Pinpoint the cell where the given text exists, returning its [x, y] midpoint coordinate. 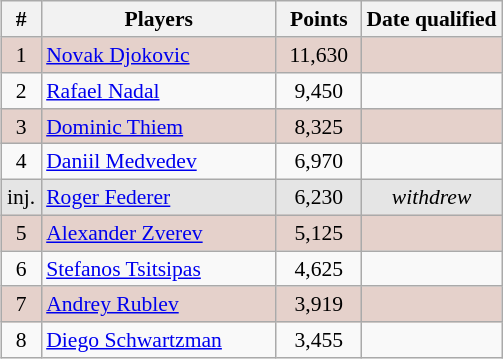
6 [21, 269]
Daniil Medvedev [158, 162]
Alexander Zverev [158, 233]
7 [21, 304]
3,919 [318, 304]
# [21, 19]
Rafael Nadal [158, 91]
2 [21, 91]
1 [21, 55]
8,325 [318, 126]
Diego Schwartzman [158, 340]
withdrew [431, 197]
5 [21, 233]
4,625 [318, 269]
11,630 [318, 55]
5,125 [318, 233]
Andrey Rublev [158, 304]
8 [21, 340]
6,230 [318, 197]
9,450 [318, 91]
Players [158, 19]
3 [21, 126]
Roger Federer [158, 197]
Points [318, 19]
inj. [21, 197]
4 [21, 162]
6,970 [318, 162]
Dominic Thiem [158, 126]
Date qualified [431, 19]
3,455 [318, 340]
Novak Djokovic [158, 55]
Stefanos Tsitsipas [158, 269]
